From the cell containing the given text, extract its center point as (x, y) coordinate. 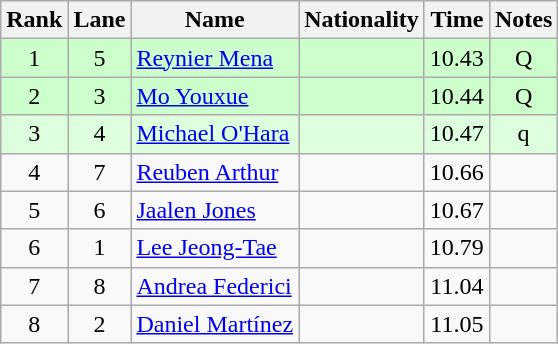
Notes (523, 20)
11.04 (456, 286)
Michael O'Hara (215, 134)
10.67 (456, 210)
Jaalen Jones (215, 210)
10.47 (456, 134)
Daniel Martínez (215, 324)
10.79 (456, 248)
q (523, 134)
11.05 (456, 324)
10.44 (456, 96)
Mo Youxue (215, 96)
Lane (100, 20)
Andrea Federici (215, 286)
Name (215, 20)
10.66 (456, 172)
Nationality (362, 20)
Rank (34, 20)
Time (456, 20)
Reuben Arthur (215, 172)
10.43 (456, 58)
Lee Jeong-Tae (215, 248)
Reynier Mena (215, 58)
